Determine the (X, Y) coordinate at the center of the cell enclosing the given text.  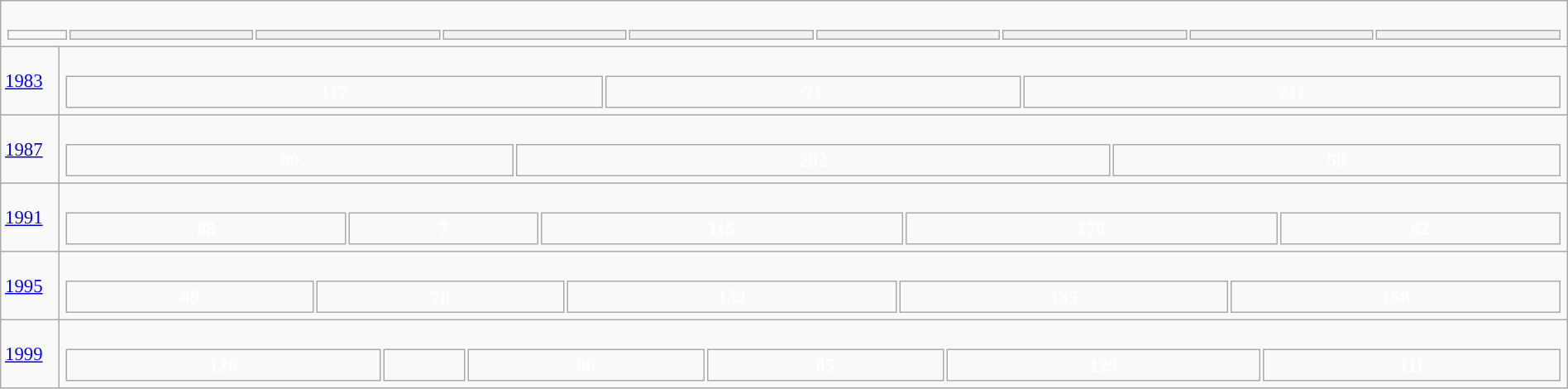
117 (334, 91)
132 (732, 296)
99 292 59 (813, 149)
1983 (30, 81)
117 71 211 (813, 81)
129 (1103, 366)
71 (814, 91)
1999 (30, 354)
211 (1292, 91)
85 (825, 366)
135 (1064, 296)
99 (289, 161)
7 (443, 228)
115 (721, 228)
49 76 132 135 158 (813, 286)
1995 (30, 286)
88 7 115 178 62 (813, 217)
62 (1421, 228)
136 (223, 366)
76 (441, 296)
59 (1336, 161)
111 (1412, 366)
49 (190, 296)
136 86 85 129 111 (813, 354)
86 (586, 366)
178 (1091, 228)
158 (1396, 296)
1987 (30, 149)
88 (207, 228)
292 (813, 161)
1991 (30, 217)
